Scan for the cell matching the given text and deliver its (X, Y) coordinate at center. 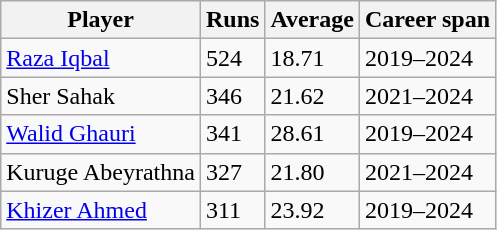
524 (232, 58)
23.92 (312, 210)
Khizer Ahmed (101, 210)
327 (232, 172)
Sher Sahak (101, 96)
Kuruge Abeyrathna (101, 172)
28.61 (312, 134)
Raza Iqbal (101, 58)
Runs (232, 20)
346 (232, 96)
Career span (427, 20)
Player (101, 20)
Average (312, 20)
341 (232, 134)
21.80 (312, 172)
21.62 (312, 96)
Walid Ghauri (101, 134)
18.71 (312, 58)
311 (232, 210)
